Locate the cell with the specified text and output its (x, y) center coordinate. 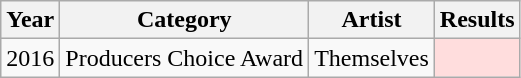
Category (184, 20)
2016 (30, 58)
Themselves (372, 58)
Year (30, 20)
Results (477, 20)
Producers Choice Award (184, 58)
Artist (372, 20)
